Return (x, y) of the center of cell containing provided text 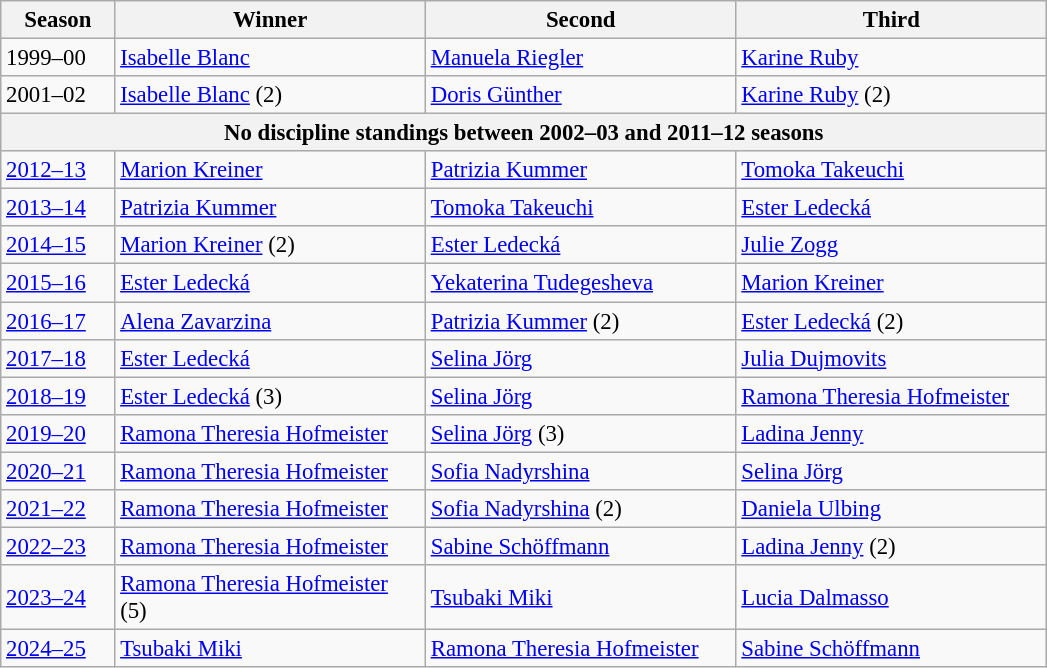
Third (892, 20)
Karine Ruby (2) (892, 95)
Patrizia Kummer (2) (580, 321)
Yekaterina Tudegesheva (580, 283)
2020–21 (58, 471)
2021–22 (58, 509)
Alena Zavarzina (270, 321)
Ester Ledecká (3) (270, 396)
2019–20 (58, 433)
Ester Ledecká (2) (892, 321)
Ladina Jenny (892, 433)
Sofia Nadyrshina (580, 471)
Julia Dujmovits (892, 358)
2024–25 (58, 648)
Karine Ruby (892, 58)
Sofia Nadyrshina (2) (580, 509)
1999–00 (58, 58)
2017–18 (58, 358)
Lucia Dalmasso (892, 598)
2014–15 (58, 245)
2012–13 (58, 170)
Selina Jörg (3) (580, 433)
2022–23 (58, 546)
2001–02 (58, 95)
Second (580, 20)
2016–17 (58, 321)
2023–24 (58, 598)
Manuela Riegler (580, 58)
Doris Günther (580, 95)
Ramona Theresia Hofmeister (5) (270, 598)
2015–16 (58, 283)
2013–14 (58, 208)
Season (58, 20)
Isabelle Blanc (270, 58)
Winner (270, 20)
Julie Zogg (892, 245)
Marion Kreiner (2) (270, 245)
Ladina Jenny (2) (892, 546)
Isabelle Blanc (2) (270, 95)
No discipline standings between 2002–03 and 2011–12 seasons (524, 133)
2018–19 (58, 396)
Daniela Ulbing (892, 509)
